Search for the cell housing the specified text and yield its [x, y] center coordinate. 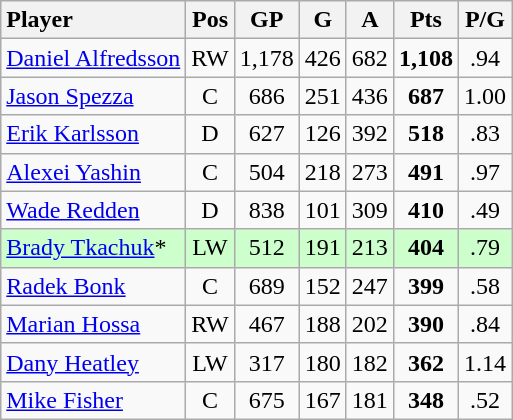
518 [426, 134]
Player [94, 20]
404 [426, 248]
687 [426, 96]
682 [370, 58]
Daniel Alfredsson [94, 58]
.52 [484, 400]
152 [322, 286]
504 [266, 172]
182 [370, 362]
167 [322, 400]
.84 [484, 324]
Dany Heatley [94, 362]
1,108 [426, 58]
.79 [484, 248]
180 [322, 362]
Radek Bonk [94, 286]
686 [266, 96]
GP [266, 20]
Erik Karlsson [94, 134]
627 [266, 134]
.97 [484, 172]
202 [370, 324]
399 [426, 286]
689 [266, 286]
A [370, 20]
.94 [484, 58]
273 [370, 172]
1.00 [484, 96]
.58 [484, 286]
P/G [484, 20]
126 [322, 134]
1,178 [266, 58]
.83 [484, 134]
512 [266, 248]
G [322, 20]
1.14 [484, 362]
Mike Fisher [94, 400]
251 [322, 96]
362 [426, 362]
218 [322, 172]
309 [370, 210]
392 [370, 134]
181 [370, 400]
426 [322, 58]
Alexei Yashin [94, 172]
390 [426, 324]
348 [426, 400]
467 [266, 324]
Jason Spezza [94, 96]
Pts [426, 20]
101 [322, 210]
213 [370, 248]
838 [266, 210]
436 [370, 96]
Marian Hossa [94, 324]
.49 [484, 210]
Wade Redden [94, 210]
410 [426, 210]
675 [266, 400]
188 [322, 324]
491 [426, 172]
317 [266, 362]
247 [370, 286]
191 [322, 248]
Brady Tkachuk* [94, 248]
Pos [210, 20]
